Locate the cell with the specified text and output its [x, y] center coordinate. 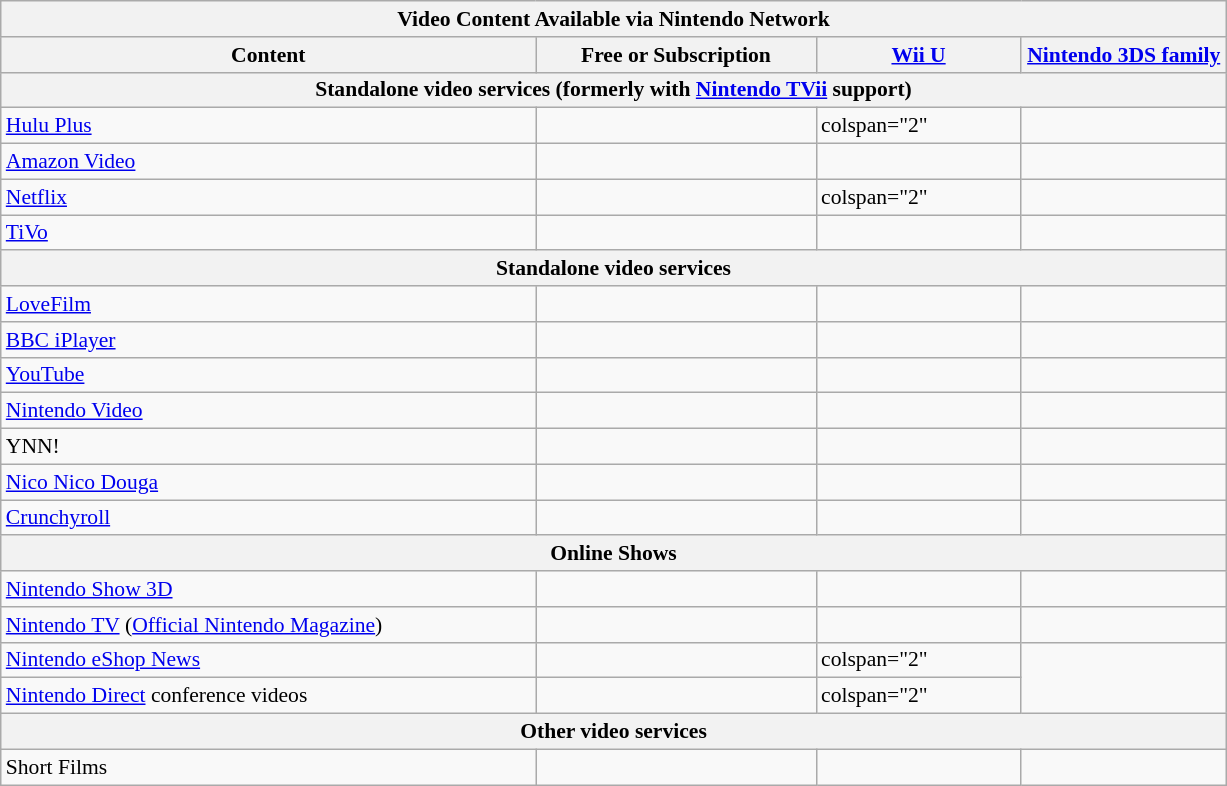
Other video services [614, 732]
Online Shows [614, 554]
Nintendo Show 3D [268, 589]
YNN! [268, 447]
YouTube [268, 375]
Standalone video services [614, 269]
Crunchyroll [268, 518]
Nintendo Direct conference videos [268, 696]
Standalone video services (formerly with Nintendo TVii support) [614, 90]
Video Content Available via Nintendo Network [614, 19]
Nico Nico Douga [268, 482]
TiVo [268, 233]
Wii U [918, 55]
LoveFilm [268, 304]
Hulu Plus [268, 126]
Nintendo 3DS family [1124, 55]
Nintendo TV (Official Nintendo Magazine) [268, 625]
Amazon Video [268, 162]
Nintendo eShop News [268, 660]
Short Films [268, 767]
BBC iPlayer [268, 340]
Content [268, 55]
Free or Subscription [676, 55]
Nintendo Video [268, 411]
Netflix [268, 197]
